Output the (X, Y) coordinate of the center of the cell containing the given text.  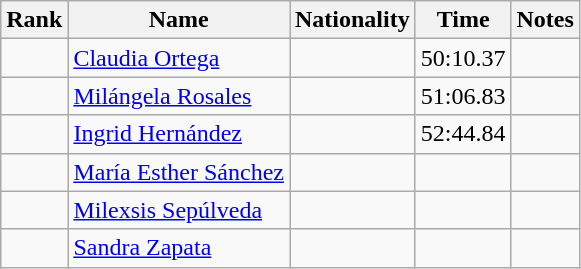
50:10.37 (463, 58)
Time (463, 20)
Milángela Rosales (179, 96)
51:06.83 (463, 96)
María Esther Sánchez (179, 172)
Milexsis Sepúlveda (179, 210)
Notes (545, 20)
Claudia Ortega (179, 58)
Sandra Zapata (179, 248)
Rank (34, 20)
Nationality (353, 20)
Ingrid Hernández (179, 134)
Name (179, 20)
52:44.84 (463, 134)
